Pinpoint the cell where the given text exists, returning its (x, y) midpoint coordinate. 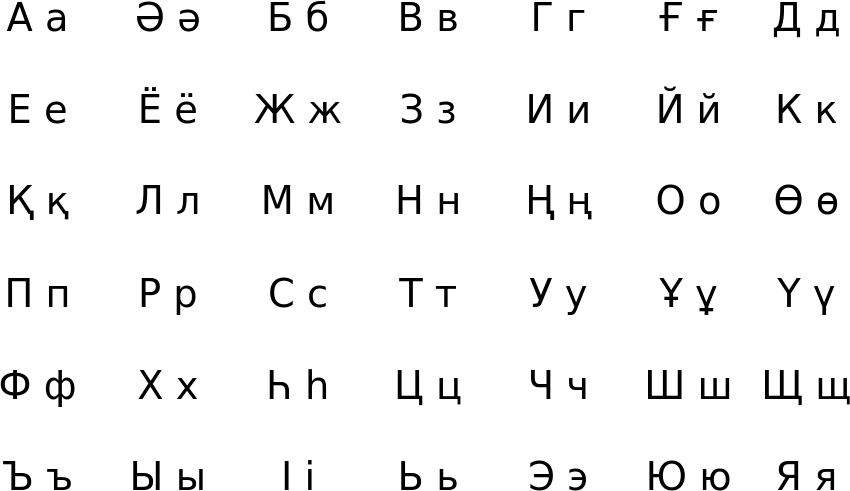
Л л (168, 202)
Х х (168, 386)
Ц ц (428, 386)
М м (298, 202)
З з (428, 110)
Й й (688, 110)
Ң ң (558, 202)
Н н (428, 202)
У у (558, 294)
Р р (168, 294)
С с (298, 294)
Ш ш (688, 386)
Ұ ұ (688, 294)
Т т (428, 294)
И и (558, 110)
О о (688, 202)
Һ һ (298, 386)
Ж ж (298, 110)
Ё ё (168, 110)
Ч ч (558, 386)
